Determine the (x, y) coordinate at the center of the cell enclosing the given text.  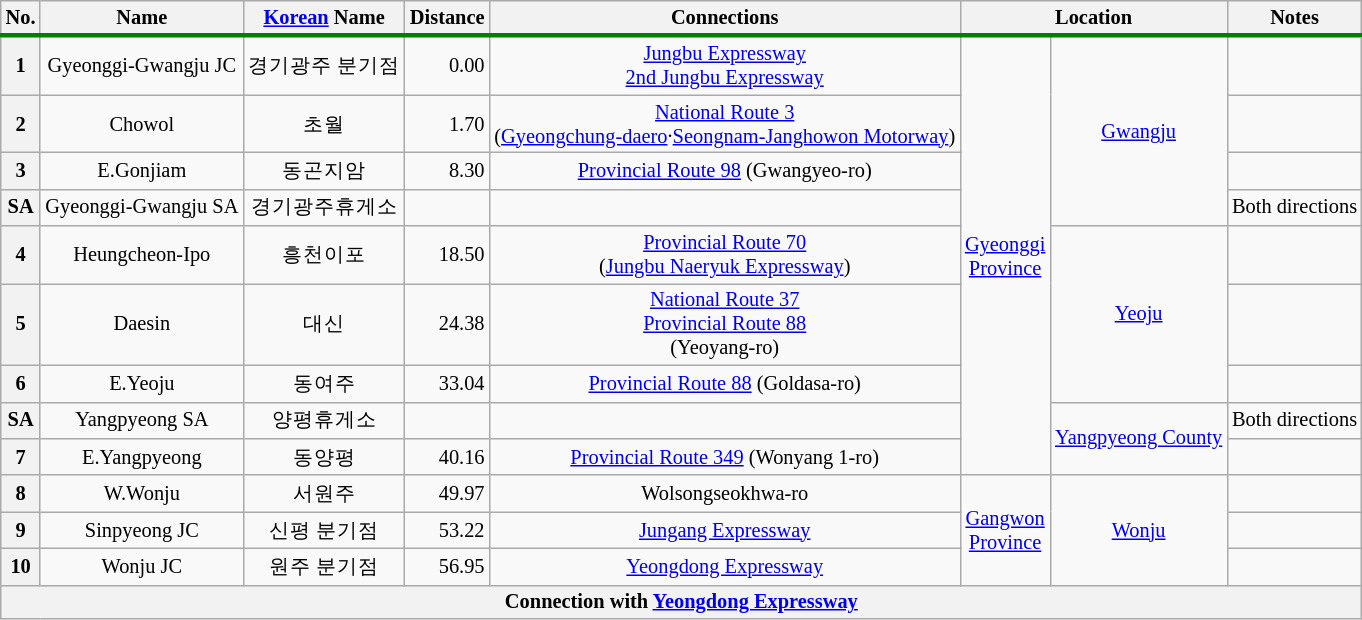
Notes (1294, 18)
6 (21, 384)
Location (1094, 18)
W.Wonju (142, 494)
Chowol (142, 124)
Provincial Route 70(Jungbu Naeryuk Expressway) (724, 255)
Gyeonggi-Gwangju SA (142, 208)
9 (21, 530)
4 (21, 255)
양평휴게소 (324, 420)
National Route 37Provincial Route 88(Yeoyang-ro) (724, 324)
Connections (724, 18)
Sinpyeong JC (142, 530)
18.50 (447, 255)
신평 분기점 (324, 530)
8.30 (447, 170)
Yeoju (1138, 314)
동양평 (324, 456)
49.97 (447, 494)
10 (21, 566)
7 (21, 456)
24.38 (447, 324)
5 (21, 324)
Wonju (1138, 530)
Wolsongseokhwa-ro (724, 494)
Jungang Expressway (724, 530)
53.22 (447, 530)
1 (21, 66)
Distance (447, 18)
Yangpyeong County (1138, 438)
No. (21, 18)
초월 (324, 124)
Name (142, 18)
Korean Name (324, 18)
Gangwon Province (1005, 530)
2 (21, 124)
Heungcheon-Ipo (142, 255)
Gwangju (1138, 131)
0.00 (447, 66)
Gyeonggi Province (1005, 256)
Yeongdong Expressway (724, 566)
Yangpyeong SA (142, 420)
Provincial Route 349 (Wonyang 1-ro) (724, 456)
경기광주휴게소 (324, 208)
E.Yeoju (142, 384)
3 (21, 170)
Wonju JC (142, 566)
원주 분기점 (324, 566)
동곤지암 (324, 170)
E.Yangpyeong (142, 456)
서원주 (324, 494)
33.04 (447, 384)
Jungbu Expressway2nd Jungbu Expressway (724, 66)
경기광주 분기점 (324, 66)
56.95 (447, 566)
흥천이포 (324, 255)
Provincial Route 98 (Gwangyeo-ro) (724, 170)
Connection with Yeongdong Expressway (682, 602)
Gyeonggi-Gwangju JC (142, 66)
National Route 3(Gyeongchung-daero·Seongnam-Janghowon Motorway) (724, 124)
8 (21, 494)
대신 (324, 324)
동여주 (324, 384)
E.Gonjiam (142, 170)
Daesin (142, 324)
40.16 (447, 456)
1.70 (447, 124)
Provincial Route 88 (Goldasa-ro) (724, 384)
